Return [X, Y] of the center of cell containing provided text 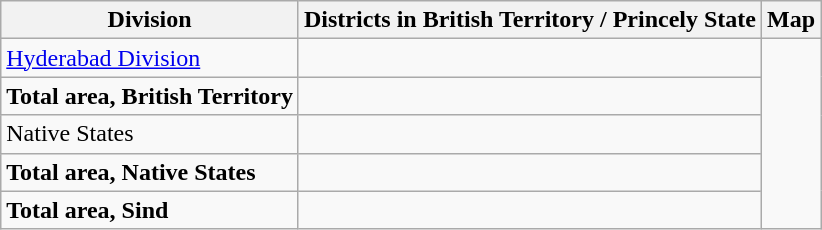
Hyderabad Division [150, 58]
Division [150, 20]
Total area, British Territory [150, 96]
Native States [150, 134]
Total area, Sind [150, 210]
Map [790, 20]
Districts in British Territory / Princely State [530, 20]
Total area, Native States [150, 172]
